Scan for the cell matching the given text and deliver its [X, Y] coordinate at center. 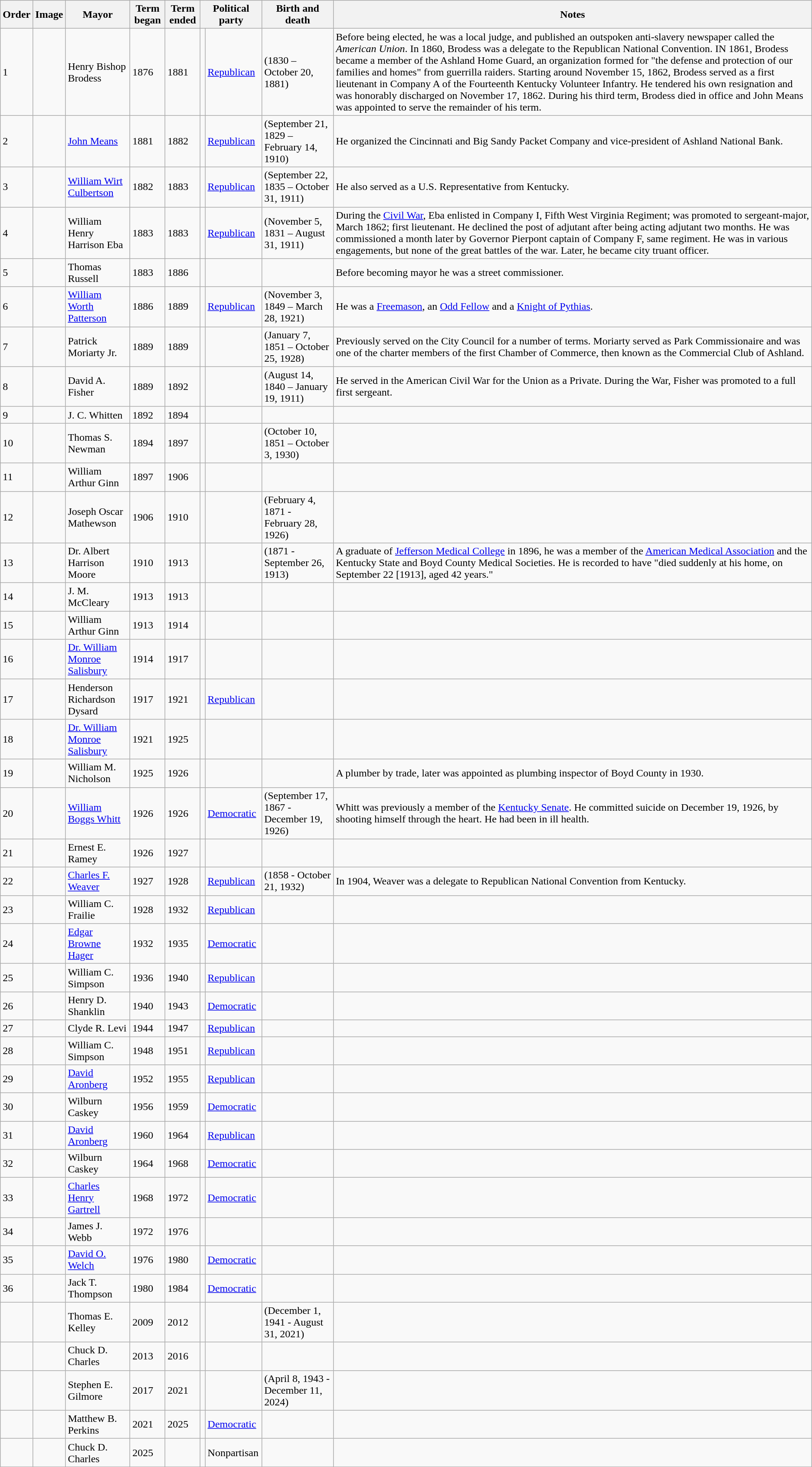
3 [16, 187]
1944 [147, 1028]
25 [16, 978]
(August 14, 1840 – January 19, 1911) [298, 386]
1956 [147, 1107]
1 [16, 72]
Thomas Russell [98, 272]
5 [16, 272]
John Means [98, 141]
2009 [147, 1322]
21 [16, 853]
1955 [183, 1079]
(November 5, 1831 – August 31, 1911) [298, 232]
14 [16, 597]
Term ended [183, 15]
William Boggs Whitt [98, 813]
27 [16, 1028]
1876 [147, 72]
Ernest E. Ramey [98, 853]
William M. Nicholson [98, 773]
(November 3, 1849 – March 28, 1921) [298, 307]
(September 22, 1835 – October 31, 1911) [298, 187]
Charles F. Weaver [98, 881]
He organized the Cincinnati and Big Sandy Packet Company and vice-president of Ashland National Bank. [573, 141]
36 [16, 1288]
Joseph Oscar Mathewson [98, 517]
(1858 - October 21, 1932) [298, 881]
William C. Frailie [98, 909]
David O. Welch [98, 1260]
Notes [573, 15]
20 [16, 813]
Thomas S. Newman [98, 443]
7 [16, 347]
29 [16, 1079]
1952 [147, 1079]
1936 [147, 978]
Nonpartisan [233, 1452]
Patrick Moriarty Jr. [98, 347]
1951 [183, 1051]
He also served as a U.S. Representative from Kentucky. [573, 187]
Charles Henry Gartrell [98, 1198]
He was a Freemason, an Odd Fellow and a Knight of Pythias. [573, 307]
Edgar Browne Hager [98, 943]
He served in the American Civil War for the Union as a Private. During the War, Fisher was promoted to a full first sergeant. [573, 386]
William Worth Patterson [98, 307]
16 [16, 659]
11 [16, 477]
(1871 - September 26, 1913) [298, 563]
32 [16, 1163]
(December 1, 1941 - August 31, 2021) [298, 1322]
Order [16, 15]
35 [16, 1260]
(September 17, 1867 - December 19, 1926) [298, 813]
(1830 – October 20, 1881) [298, 72]
1959 [183, 1107]
2 [16, 141]
15 [16, 625]
Thomas E. Kelley [98, 1322]
23 [16, 909]
17 [16, 699]
Political party [231, 15]
1935 [183, 943]
(October 10, 1851 – October 3, 1930) [298, 443]
33 [16, 1198]
William Henry Harrison Eba [98, 232]
1943 [183, 1005]
Jack T. Thompson [98, 1288]
James J. Webb [98, 1232]
Henry D. Shanklin [98, 1005]
24 [16, 943]
Henderson Richardson Dysard [98, 699]
Stephen E. Gilmore [98, 1390]
1947 [183, 1028]
9 [16, 415]
1960 [147, 1136]
Clyde R. Levi [98, 1028]
In 1904, Weaver was a delegate to Republican National Convention from Kentucky. [573, 881]
David A. Fisher [98, 386]
2013 [147, 1356]
2016 [183, 1356]
J. C. Whitten [98, 415]
William Wirt Culbertson [98, 187]
(September 21, 1829 – February 14, 1910) [298, 141]
(January 7, 1851 – October 25, 1928) [298, 347]
4 [16, 232]
8 [16, 386]
A plumber by trade, later was appointed as plumbing inspector of Boyd County in 1930. [573, 773]
(February 4, 1871 - February 28, 1926) [298, 517]
Matthew B. Perkins [98, 1424]
13 [16, 563]
J. M. McCleary [98, 597]
10 [16, 443]
Mayor [98, 15]
30 [16, 1107]
26 [16, 1005]
34 [16, 1232]
1984 [183, 1288]
31 [16, 1136]
22 [16, 881]
1948 [147, 1051]
Birth and death [298, 15]
6 [16, 307]
12 [16, 517]
18 [16, 739]
Term began [147, 15]
2012 [183, 1322]
Henry Bishop Brodess [98, 72]
(April 8, 1943 - December 11, 2024) [298, 1390]
2017 [147, 1390]
19 [16, 773]
Dr. Albert Harrison Moore [98, 563]
28 [16, 1051]
Image [49, 15]
Before becoming mayor he was a street commissioner. [573, 272]
